Pinpoint the cell where the given text exists, returning its [x, y] midpoint coordinate. 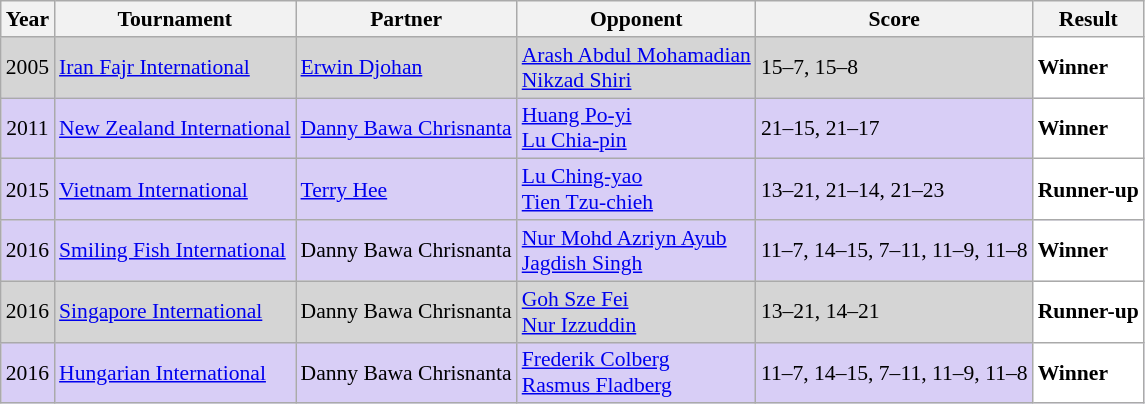
Nur Mohd Azriyn Ayub Jagdish Singh [636, 250]
Frederik Colberg Rasmus Fladberg [636, 372]
Tournament [174, 19]
Vietnam International [174, 190]
Goh Sze Fei Nur Izzuddin [636, 312]
Score [894, 19]
21–15, 21–17 [894, 128]
Lu Ching-yao Tien Tzu-chieh [636, 190]
Year [28, 19]
New Zealand International [174, 128]
Smiling Fish International [174, 250]
Result [1088, 19]
Terry Hee [406, 190]
Singapore International [174, 312]
Opponent [636, 19]
Partner [406, 19]
Arash Abdul Mohamadian Nikzad Shiri [636, 68]
13–21, 14–21 [894, 312]
2011 [28, 128]
2015 [28, 190]
Iran Fajr International [174, 68]
Erwin Djohan [406, 68]
15–7, 15–8 [894, 68]
13–21, 21–14, 21–23 [894, 190]
Huang Po-yi Lu Chia-pin [636, 128]
Hungarian International [174, 372]
2005 [28, 68]
